Pinpoint the cell where the given text exists, returning its (x, y) midpoint coordinate. 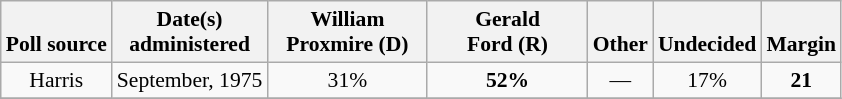
31% (347, 80)
Poll source (56, 32)
21 (801, 80)
Date(s)administered (190, 32)
Undecided (707, 32)
WilliamProxmire (D) (347, 32)
17% (707, 80)
52% (507, 80)
— (620, 80)
Margin (801, 32)
GeraldFord (R) (507, 32)
Harris (56, 80)
Other (620, 32)
September, 1975 (190, 80)
